Locate the cell with the specified text and output its [x, y] center coordinate. 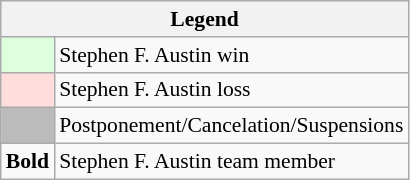
Legend [205, 19]
Stephen F. Austin win [231, 55]
Stephen F. Austin loss [231, 90]
Bold [28, 162]
Postponement/Cancelation/Suspensions [231, 126]
Stephen F. Austin team member [231, 162]
